Identify which cell holds the provided text, then report its [X, Y] central coordinate. 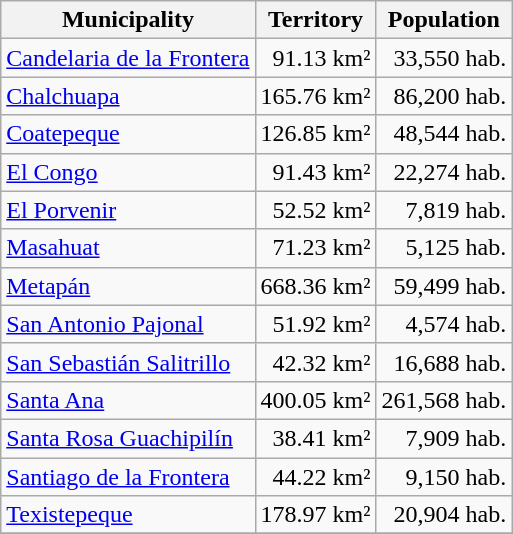
22,274 hab. [444, 172]
91.43 km² [316, 172]
33,550 hab. [444, 58]
91.13 km² [316, 58]
San Antonio Pajonal [128, 324]
Metapán [128, 286]
Masahuat [128, 248]
38.41 km² [316, 438]
Santa Ana [128, 400]
5,125 hab. [444, 248]
668.36 km² [316, 286]
Population [444, 20]
Santa Rosa Guachipilín [128, 438]
400.05 km² [316, 400]
20,904 hab. [444, 515]
44.22 km² [316, 477]
Coatepeque [128, 134]
San Sebastián Salitrillo [128, 362]
El Congo [128, 172]
7,909 hab. [444, 438]
7,819 hab. [444, 210]
51.92 km² [316, 324]
59,499 hab. [444, 286]
165.76 km² [316, 96]
9,150 hab. [444, 477]
42.32 km² [316, 362]
El Porvenir [128, 210]
71.23 km² [316, 248]
178.97 km² [316, 515]
4,574 hab. [444, 324]
48,544 hab. [444, 134]
Santiago de la Frontera [128, 477]
Chalchuapa [128, 96]
86,200 hab. [444, 96]
261,568 hab. [444, 400]
Territory [316, 20]
Candelaria de la Frontera [128, 58]
Texistepeque [128, 515]
Municipality [128, 20]
126.85 km² [316, 134]
16,688 hab. [444, 362]
52.52 km² [316, 210]
